Return [x, y] of the center of cell containing provided text 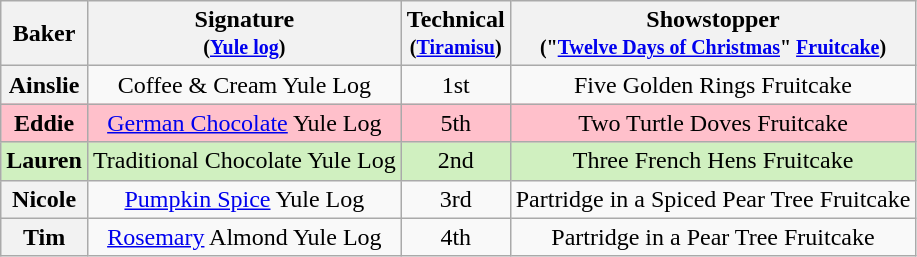
Three French Hens Fruitcake [713, 161]
1st [456, 85]
Technical(Tiramisu) [456, 34]
Lauren [44, 161]
Tim [44, 237]
German Chocolate Yule Log [244, 123]
Partridge in a Spiced Pear Tree Fruitcake [713, 199]
Ainslie [44, 85]
Rosemary Almond Yule Log [244, 237]
Nicole [44, 199]
Coffee & Cream Yule Log [244, 85]
Baker [44, 34]
3rd [456, 199]
Eddie [44, 123]
Pumpkin Spice Yule Log [244, 199]
Partridge in a Pear Tree Fruitcake [713, 237]
Traditional Chocolate Yule Log [244, 161]
5th [456, 123]
Two Turtle Doves Fruitcake [713, 123]
Showstopper("Twelve Days of Christmas" Fruitcake) [713, 34]
Signature(Yule log) [244, 34]
4th [456, 237]
Five Golden Rings Fruitcake [713, 85]
2nd [456, 161]
